Determine the (x, y) coordinate at the center of the cell enclosing the given text.  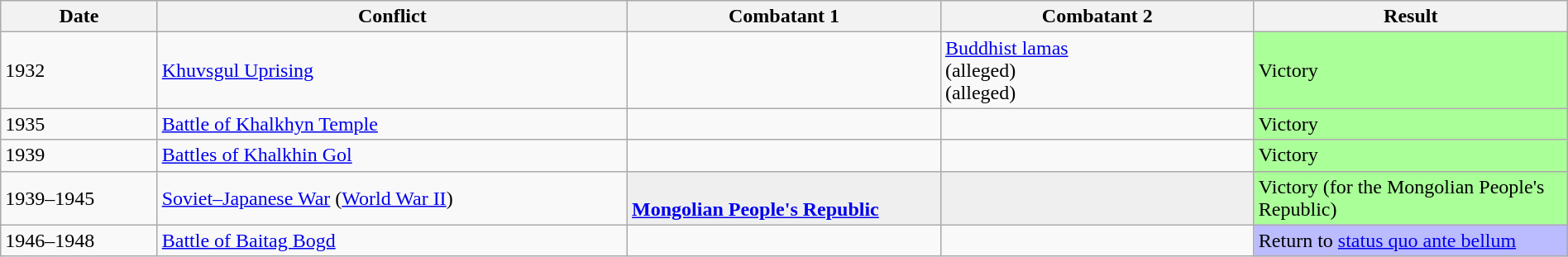
Combatant 2 (1097, 17)
Soviet–Japanese War (World War II) (392, 198)
Mongolian People's Republic (784, 198)
1932 (79, 70)
Victory (for the Mongolian People's Republic) (1411, 198)
1946–1948 (79, 240)
Battle of Baitag Bogd (392, 240)
Buddhist lamas (alleged) (alleged) (1097, 70)
1939–1945 (79, 198)
1935 (79, 124)
1939 (79, 155)
Conflict (392, 17)
Khuvsgul Uprising (392, 70)
Result (1411, 17)
Date (79, 17)
Combatant 1 (784, 17)
Battle of Khalkhyn Temple (392, 124)
Return to status quo ante bellum (1411, 240)
Battles of Khalkhin Gol (392, 155)
